Search for the cell housing the specified text and yield its (X, Y) center coordinate. 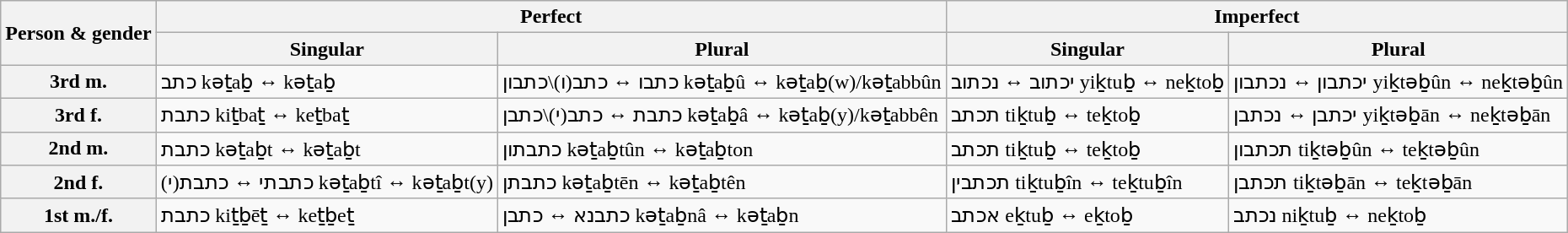
3rd f. (78, 115)
תכתבן tiḵtəḇān ↔ teḵtəḇān (1399, 182)
כתבתון kəṯaḇtûn ↔ kəṯaḇton (722, 149)
יכתבן ↔ נכתבן yiḵtəḇān ↔ neḵtəḇān (1399, 115)
כתבתן kəṯaḇtēn ↔ kəṯaḇtên (722, 182)
נכתב niḵtuḇ ↔ neḵtoḇ (1399, 215)
יכתבון ↔ נכתבון yiḵtəḇûn ↔ neḵtəḇûn (1399, 82)
3rd m. (78, 82)
Person & gender (78, 33)
תכתבין tiḵtuḇîn ↔ teḵtuḇîn (1087, 182)
2nd f. (78, 182)
כתבת ↔ כתב(י)\כתבן kəṯaḇâ ↔ kəṯaḇ(y)/kəṯabbên (722, 115)
כתבת kiṯbaṯ ↔ keṯbaṯ (327, 115)
כתבנא ↔ כתבן kəṯaḇnâ ↔ kəṯaḇn (722, 215)
כתבת kəṯaḇt ↔ kəṯaḇt (327, 149)
Imperfect (1256, 17)
תכתבון tiḵtəḇûn ↔ teḵtəḇûn (1399, 149)
Perfect (551, 17)
אכתב eḵtuḇ ↔ eḵtoḇ (1087, 215)
1st m./f. (78, 215)
כתב kəṯaḇ ↔ kəṯaḇ (327, 82)
2nd m. (78, 149)
יכתוב ↔ נכתוב yiḵtuḇ ↔ neḵtoḇ (1087, 82)
(כתבתי ↔ כתבת(י kəṯaḇtî ↔ kəṯaḇt(y) (327, 182)
כתבת kiṯḇēṯ ↔ keṯḇeṯ (327, 215)
כתבו ↔ כתב(ו)\כתבון kəṯaḇû ↔ kəṯaḇ(w)/kəṯabbûn (722, 82)
